From the cell containing the given text, extract its center point as (X, Y) coordinate. 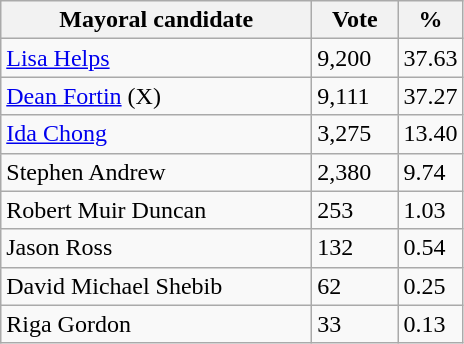
Lisa Helps (156, 58)
Riga Gordon (156, 324)
Ida Chong (156, 134)
9.74 (430, 172)
Robert Muir Duncan (156, 210)
1.03 (430, 210)
Jason Ross (156, 248)
3,275 (355, 134)
253 (355, 210)
0.25 (430, 286)
132 (355, 248)
33 (355, 324)
9,111 (355, 96)
0.13 (430, 324)
37.27 (430, 96)
0.54 (430, 248)
37.63 (430, 58)
13.40 (430, 134)
Vote (355, 20)
9,200 (355, 58)
Dean Fortin (X) (156, 96)
David Michael Shebib (156, 286)
% (430, 20)
Stephen Andrew (156, 172)
62 (355, 286)
Mayoral candidate (156, 20)
2,380 (355, 172)
